Locate the cell with the specified text and output its (X, Y) center coordinate. 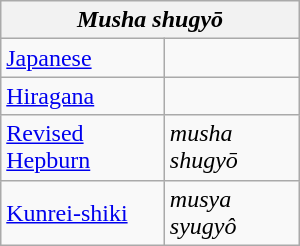
Japanese (83, 58)
Hiragana (83, 96)
musha shugyō (232, 148)
musya syugyô (232, 212)
Kunrei-shiki (83, 212)
Revised Hepburn (83, 148)
Musha shugyō (150, 20)
